Find where the given text appears and provide that cell's center as (x, y) coordinate. 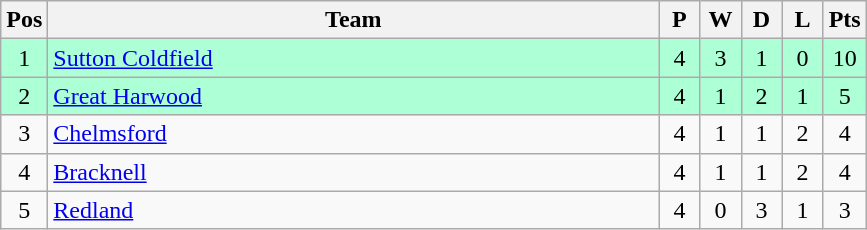
Great Harwood (354, 96)
Bracknell (354, 172)
L (802, 20)
W (720, 20)
Pts (844, 20)
Redland (354, 210)
10 (844, 58)
Pos (24, 20)
Chelmsford (354, 134)
Team (354, 20)
Sutton Coldfield (354, 58)
D (762, 20)
P (680, 20)
